Provide the [x, y] coordinate of the cell's center where the given text is located.  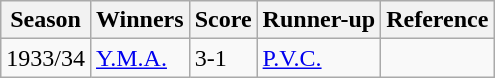
Score [223, 20]
Winners [140, 20]
Season [46, 20]
Reference [438, 20]
Runner-up [319, 20]
Y.M.A. [140, 58]
1933/34 [46, 58]
P.V.C. [319, 58]
3-1 [223, 58]
